From the cell containing the given text, extract its center point as (x, y) coordinate. 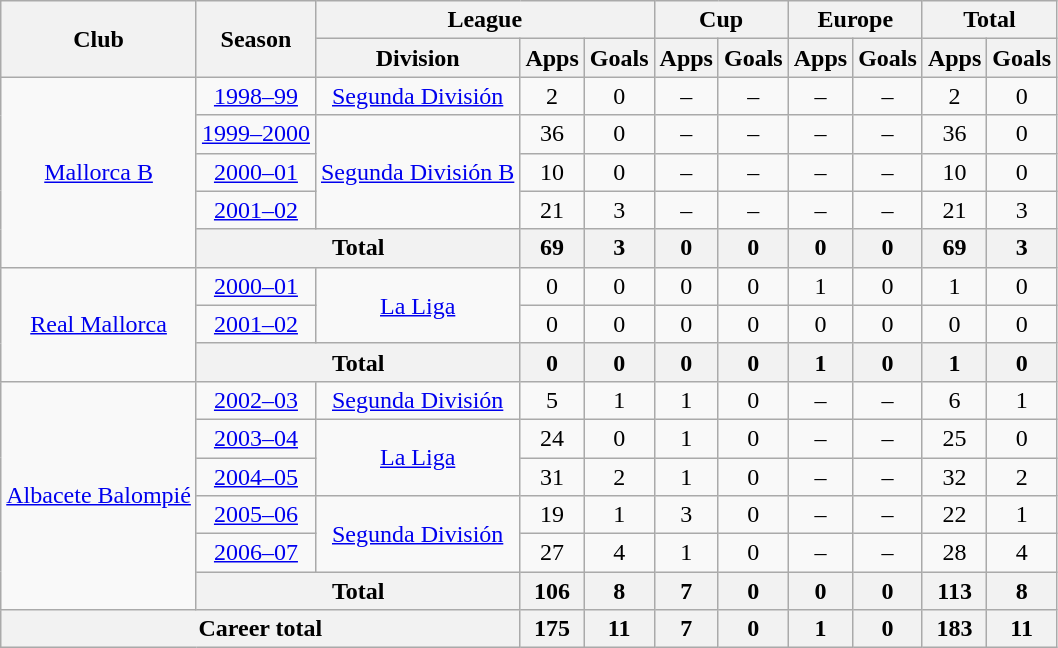
27 (552, 553)
28 (954, 553)
Career total (260, 629)
1998–99 (256, 96)
175 (552, 629)
Segunda División B (417, 172)
Mallorca B (99, 172)
5 (552, 400)
2003–04 (256, 438)
Season (256, 39)
2006–07 (256, 553)
Europe (855, 20)
1999–2000 (256, 134)
Club (99, 39)
113 (954, 591)
Albacete Balompié (99, 495)
Real Mallorca (99, 324)
2004–05 (256, 477)
Division (417, 58)
19 (552, 515)
2005–06 (256, 515)
31 (552, 477)
183 (954, 629)
Cup (721, 20)
22 (954, 515)
32 (954, 477)
League (484, 20)
24 (552, 438)
2002–03 (256, 400)
6 (954, 400)
106 (552, 591)
25 (954, 438)
